Capture the cell that displays the provided text and extract its [X, Y] central coordinate. 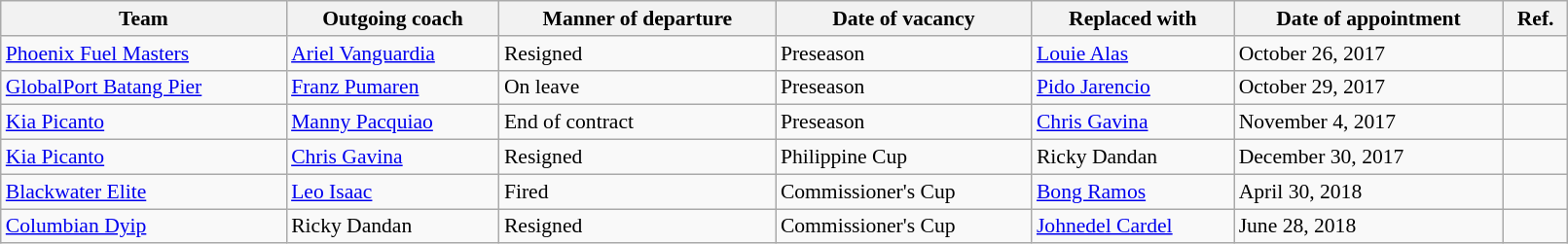
Manny Pacquiao [393, 122]
April 30, 2018 [1368, 192]
Ariel Vanguardia [393, 53]
Leo Isaac [393, 192]
Columbian Dyip [144, 227]
Team [144, 18]
Manner of departure [638, 18]
Johnedel Cardel [1133, 227]
Fired [638, 192]
Ref. [1535, 18]
Bong Ramos [1133, 192]
Pido Jarencio [1133, 87]
On leave [638, 87]
End of contract [638, 122]
November 4, 2017 [1368, 122]
October 29, 2017 [1368, 87]
Franz Pumaren [393, 87]
Date of appointment [1368, 18]
Blackwater Elite [144, 192]
October 26, 2017 [1368, 53]
Phoenix Fuel Masters [144, 53]
Replaced with [1133, 18]
Date of vacancy [903, 18]
GlobalPort Batang Pier [144, 87]
Outgoing coach [393, 18]
June 28, 2018 [1368, 227]
Philippine Cup [903, 157]
Louie Alas [1133, 53]
December 30, 2017 [1368, 157]
